Return the [x, y] coordinate for the center point of the cell that contains the specified text.  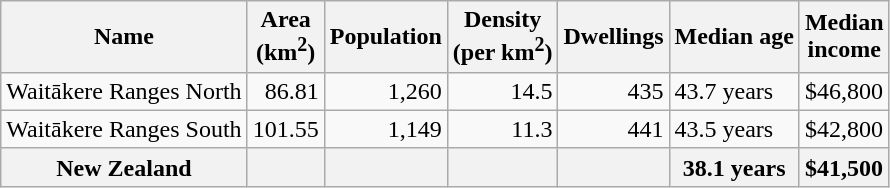
1,260 [386, 91]
435 [614, 91]
441 [614, 129]
$41,500 [844, 167]
43.7 years [734, 91]
Waitākere Ranges South [124, 129]
86.81 [286, 91]
Dwellings [614, 37]
14.5 [502, 91]
$42,800 [844, 129]
Waitākere Ranges North [124, 91]
43.5 years [734, 129]
1,149 [386, 129]
Density(per km2) [502, 37]
Median age [734, 37]
Area(km2) [286, 37]
38.1 years [734, 167]
Medianincome [844, 37]
New Zealand [124, 167]
$46,800 [844, 91]
Name [124, 37]
101.55 [286, 129]
Population [386, 37]
11.3 [502, 129]
